Return [X, Y] of the center of cell containing provided text 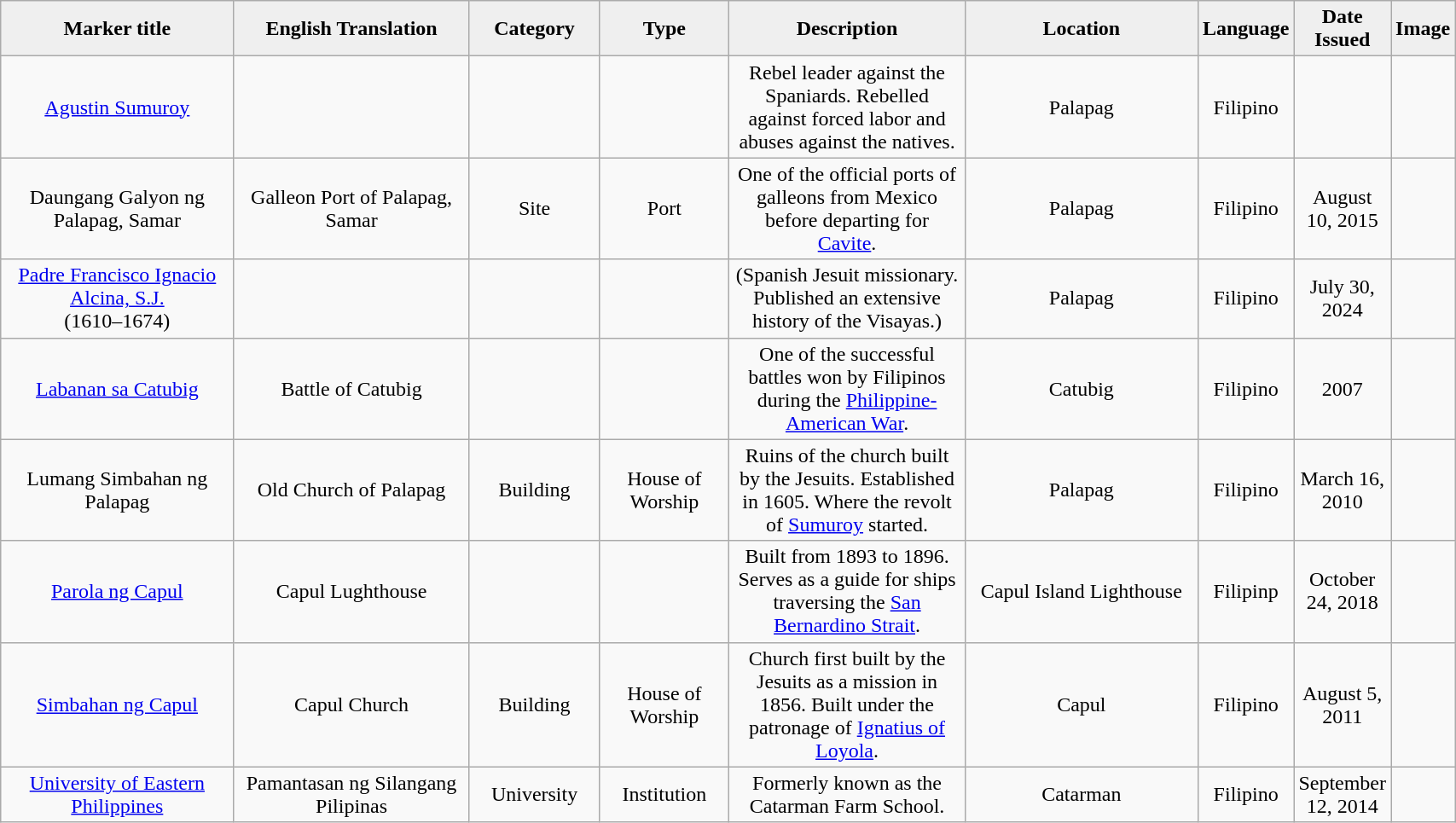
March 16, 2010 [1343, 490]
Capul [1082, 704]
Marker title [118, 29]
Capul Lughthouse [351, 592]
Catubig [1082, 389]
Agustin Sumuroy [118, 107]
Lumang Simbahan ng Palapag [118, 490]
2007 [1343, 389]
Old Church of Palapag [351, 490]
Site [534, 208]
September 12, 2014 [1343, 795]
University of Eastern Philippines [118, 795]
Parola ng Capul [118, 592]
August 5, 2011 [1343, 704]
Location [1082, 29]
August 10, 2015 [1343, 208]
Galleon Port of Palapag, Samar [351, 208]
Daungang Galyon ng Palapag, Samar [118, 208]
Built from 1893 to 1896. Serves as a guide for ships traversing the San Bernardino Strait. [847, 592]
Institution [664, 795]
Filipinp [1245, 592]
Rebel leader against the Spaniards. Rebelled against forced labor and abuses against the natives. [847, 107]
Language [1245, 29]
Category [534, 29]
Catarman [1082, 795]
Type [664, 29]
University [534, 795]
Pamantasan ng Silangang Pilipinas [351, 795]
Padre Francisco Ignacio Alcina, S.J.(1610–1674) [118, 298]
July 30, 2024 [1343, 298]
Image [1423, 29]
English Translation [351, 29]
Capul Church [351, 704]
Ruins of the church built by the Jesuits. Established in 1605. Where the revolt of Sumuroy started. [847, 490]
October 24, 2018 [1343, 592]
One of the successful battles won by Filipinos during the Philippine-American War. [847, 389]
Church first built by the Jesuits as a mission in 1856. Built under the patronage of Ignatius of Loyola. [847, 704]
Simbahan ng Capul [118, 704]
(Spanish Jesuit missionary. Published an extensive history of the Visayas.) [847, 298]
One of the official ports of galleons from Mexico before departing for Cavite. [847, 208]
Formerly known as the Catarman Farm School. [847, 795]
Date Issued [1343, 29]
Labanan sa Catubig [118, 389]
Capul Island Lighthouse [1082, 592]
Battle of Catubig [351, 389]
Description [847, 29]
Port [664, 208]
